Output the (X, Y) coordinate of the center of the cell containing the given text.  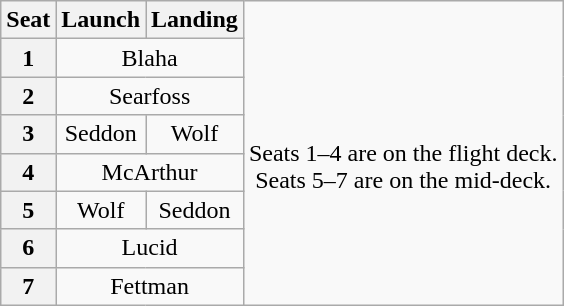
Lucid (150, 248)
3 (28, 134)
Seats 1–4 are on the flight deck.Seats 5–7 are on the mid-deck. (403, 153)
Launch (101, 20)
1 (28, 58)
Seat (28, 20)
7 (28, 286)
2 (28, 96)
McArthur (150, 172)
4 (28, 172)
Searfoss (150, 96)
5 (28, 210)
Landing (195, 20)
Fettman (150, 286)
6 (28, 248)
Blaha (150, 58)
